Extract the [x, y] coordinate from the center of the cell holding the provided text.  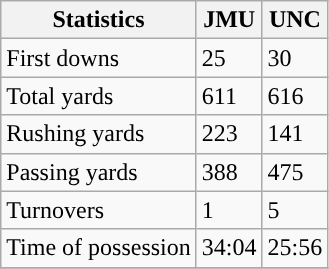
25:56 [295, 248]
UNC [295, 20]
1 [229, 210]
475 [295, 172]
34:04 [229, 248]
JMU [229, 20]
388 [229, 172]
611 [229, 96]
Turnovers [99, 210]
Total yards [99, 96]
Time of possession [99, 248]
First downs [99, 58]
141 [295, 134]
223 [229, 134]
5 [295, 210]
Rushing yards [99, 134]
Passing yards [99, 172]
Statistics [99, 20]
30 [295, 58]
25 [229, 58]
616 [295, 96]
